Scan for the cell matching the given text and deliver its (x, y) coordinate at center. 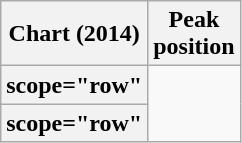
Peakposition (194, 34)
Chart (2014) (74, 34)
